Provide the [x, y] coordinate of the cell's center where the given text is located.  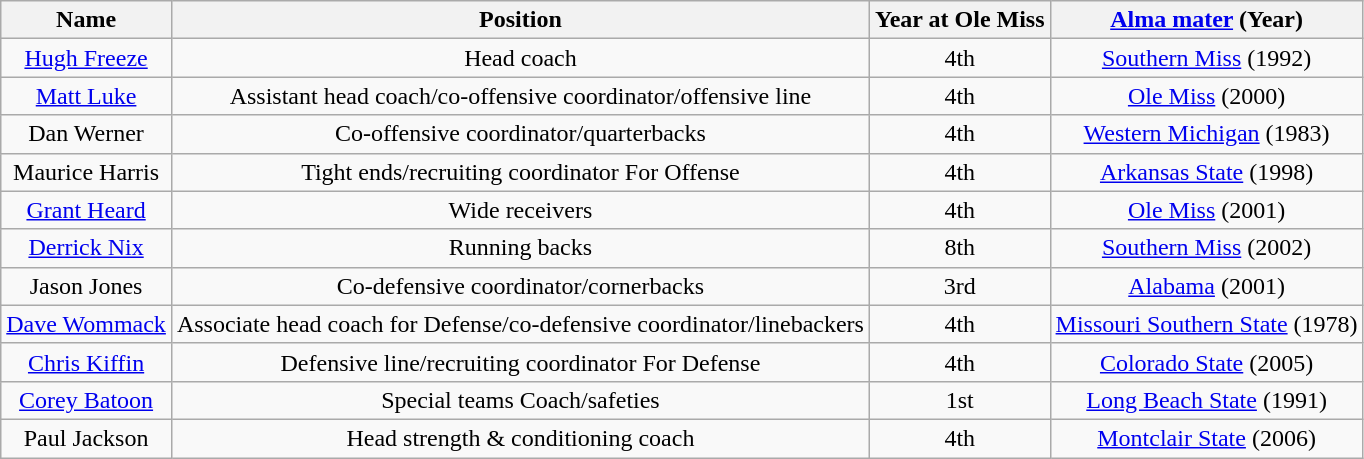
Southern Miss (1992) [1206, 58]
Head coach [520, 58]
Grant Heard [86, 210]
Alabama (2001) [1206, 286]
Co-offensive coordinator/quarterbacks [520, 134]
Position [520, 20]
Hugh Freeze [86, 58]
Colorado State (2005) [1206, 362]
Matt Luke [86, 96]
Montclair State (2006) [1206, 438]
Paul Jackson [86, 438]
Ole Miss (2000) [1206, 96]
Western Michigan (1983) [1206, 134]
Year at Ole Miss [960, 20]
8th [960, 248]
Arkansas State (1998) [1206, 172]
Defensive line/recruiting coordinator For Defense [520, 362]
1st [960, 400]
Tight ends/recruiting coordinator For Offense [520, 172]
Missouri Southern State (1978) [1206, 324]
Chris Kiffin [86, 362]
Wide receivers [520, 210]
Name [86, 20]
Southern Miss (2002) [1206, 248]
Alma mater (Year) [1206, 20]
Ole Miss (2001) [1206, 210]
Dan Werner [86, 134]
Jason Jones [86, 286]
Running backs [520, 248]
Corey Batoon [86, 400]
Long Beach State (1991) [1206, 400]
Associate head coach for Defense/co-defensive coordinator/linebackers [520, 324]
Derrick Nix [86, 248]
Assistant head coach/co-offensive coordinator/offensive line [520, 96]
Dave Wommack [86, 324]
Maurice Harris [86, 172]
3rd [960, 286]
Co-defensive coordinator/cornerbacks [520, 286]
Special teams Coach/safeties [520, 400]
Head strength & conditioning coach [520, 438]
